Pinpoint the cell where the given text exists, returning its (x, y) midpoint coordinate. 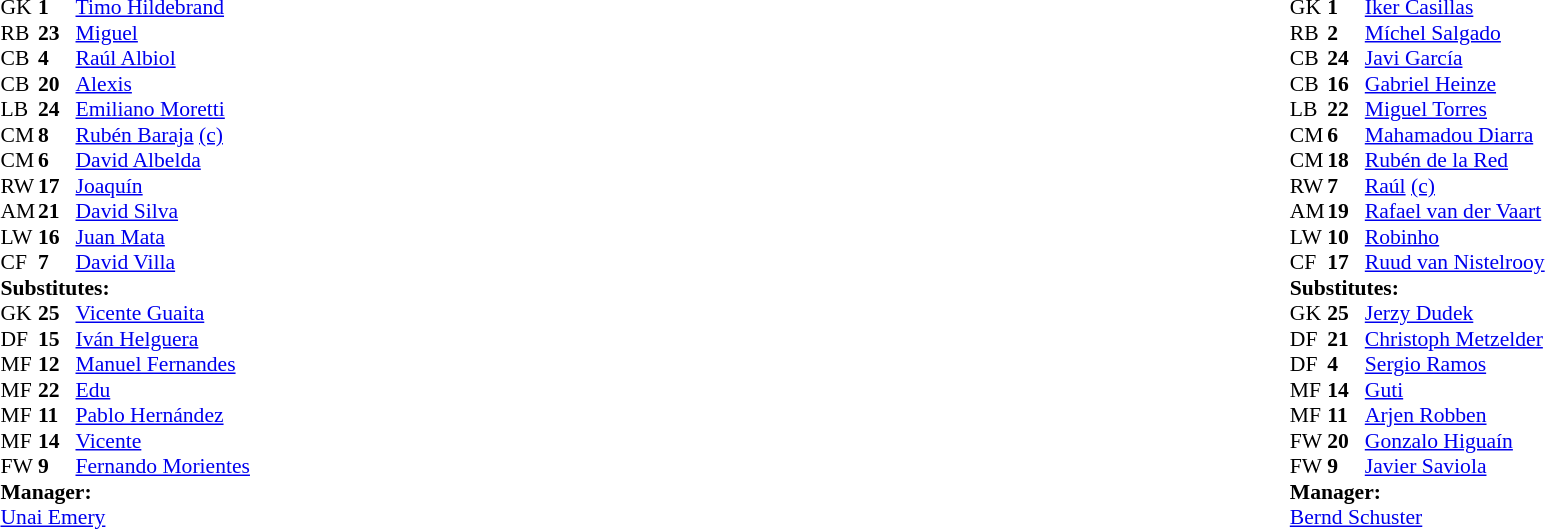
Edu (163, 390)
Mahamadou Diarra (1455, 135)
Arjen Robben (1455, 415)
Javier Saviola (1455, 467)
23 (57, 33)
Fernando Morientes (163, 467)
Javi García (1455, 59)
Iván Helguera (163, 339)
Jerzy Dudek (1455, 313)
David Albelda (163, 161)
Juan Mata (163, 237)
Raúl (c) (1455, 186)
Pablo Hernández (163, 415)
15 (57, 339)
Guti (1455, 390)
Míchel Salgado (1455, 33)
Alexis (163, 84)
Raúl Albiol (163, 59)
Gabriel Heinze (1455, 84)
Christoph Metzelder (1455, 339)
Gonzalo Higuaín (1455, 441)
Ruud van Nistelrooy (1455, 263)
Joaquín (163, 186)
8 (57, 135)
Sergio Ramos (1455, 365)
Miguel Torres (1455, 109)
Miguel (163, 33)
David Villa (163, 263)
2 (1346, 33)
Manuel Fernandes (163, 365)
Rubén Baraja (c) (163, 135)
Robinho (1455, 237)
Vicente Guaita (163, 313)
19 (1346, 211)
Rafael van der Vaart (1455, 211)
Vicente (163, 441)
18 (1346, 161)
10 (1346, 237)
Emiliano Moretti (163, 109)
12 (57, 365)
David Silva (163, 211)
Rubén de la Red (1455, 161)
